Scan for the cell matching the given text and deliver its (x, y) coordinate at center. 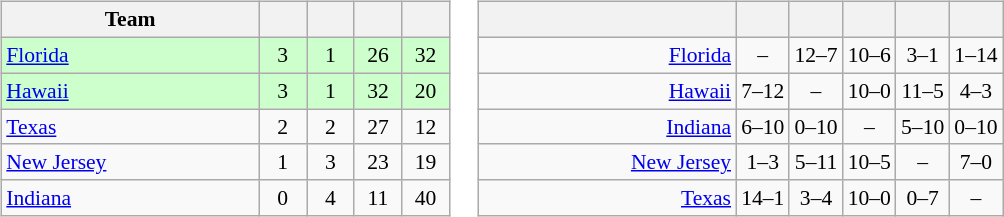
3–4 (816, 198)
5–10 (922, 127)
10–5 (870, 162)
19 (426, 162)
0–7 (922, 198)
12–7 (816, 55)
11 (378, 198)
14–1 (762, 198)
27 (378, 127)
23 (378, 162)
20 (426, 91)
0 (283, 198)
7–12 (762, 91)
1–14 (976, 55)
Team (130, 20)
10–6 (870, 55)
12 (426, 127)
5–11 (816, 162)
1–3 (762, 162)
26 (378, 55)
7–0 (976, 162)
4 (330, 198)
11–5 (922, 91)
6–10 (762, 127)
4–3 (976, 91)
40 (426, 198)
3–1 (922, 55)
